Return the (x, y) coordinate for the center point of the cell that contains the specified text.  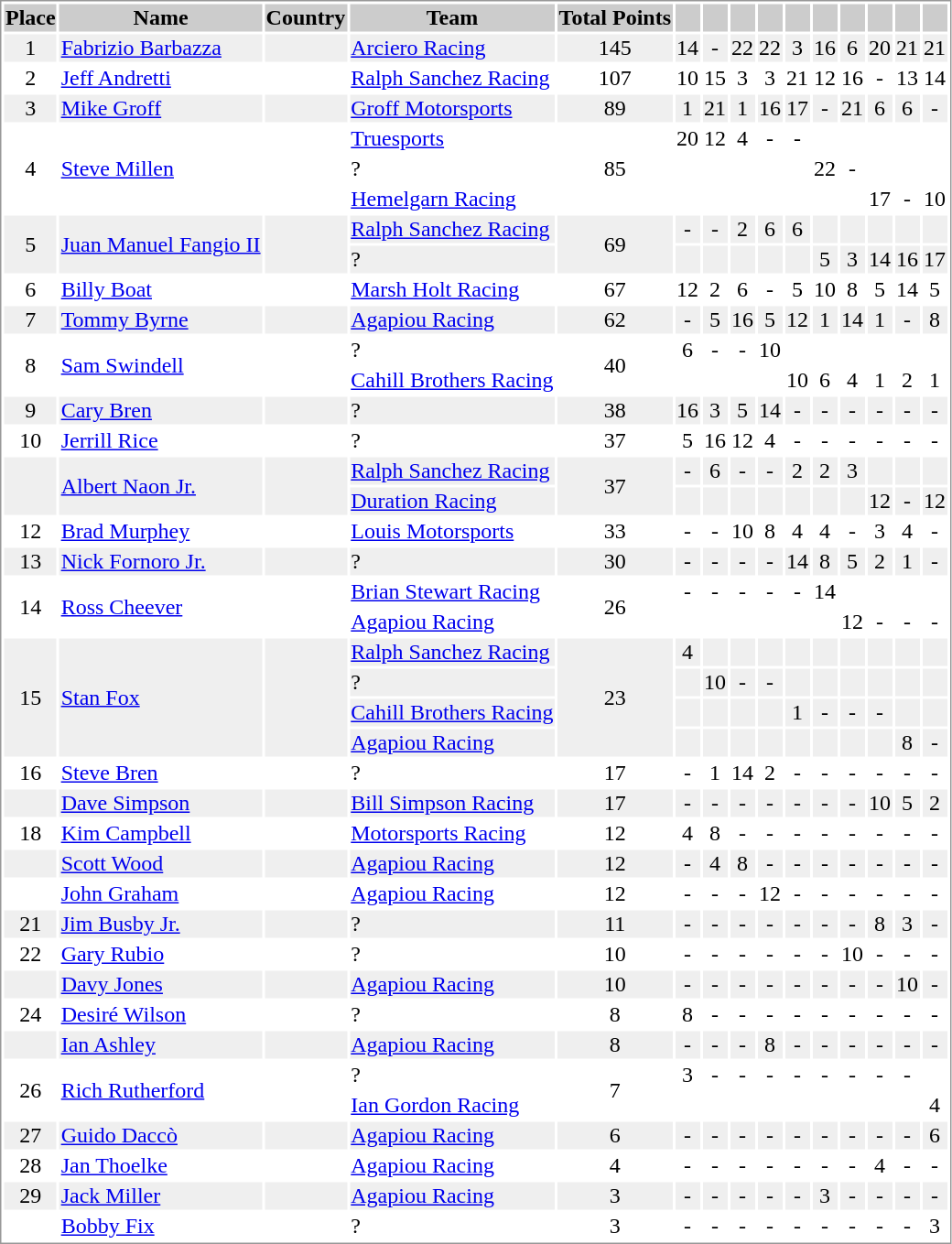
Mike Groff (161, 109)
Juan Manuel Fangio II (161, 245)
Billy Boat (161, 290)
Jerrill Rice (161, 440)
Name (161, 17)
Sam Swindell (161, 366)
62 (615, 319)
11 (615, 924)
107 (615, 78)
Desiré Wilson (161, 1015)
40 (615, 366)
Place (30, 17)
Bill Simpson Racing (452, 803)
Duration Racing (452, 501)
Team (452, 17)
Scott Wood (161, 863)
Arciero Racing (452, 49)
Brian Stewart Racing (452, 592)
27 (30, 1136)
Total Points (615, 17)
John Graham (161, 894)
Davy Jones (161, 984)
18 (30, 834)
89 (615, 109)
Jan Thoelke (161, 1165)
Bobby Fix (161, 1226)
Ross Cheever (161, 608)
Ian Gordon Racing (452, 1105)
Rich Rutherford (161, 1091)
Jack Miller (161, 1196)
145 (615, 49)
Groff Motorsports (452, 109)
Albert Naon Jr. (161, 487)
Gary Rubio (161, 955)
Cary Bren (161, 411)
Steve Millen (161, 168)
Marsh Holt Racing (452, 290)
Guido Daccò (161, 1136)
24 (30, 1015)
33 (615, 532)
Kim Campbell (161, 834)
Jeff Andretti (161, 78)
Tommy Byrne (161, 319)
Fabrizio Barbazza (161, 49)
Ian Ashley (161, 1044)
Louis Motorsports (452, 532)
Motorsports Racing (452, 834)
Jim Busby Jr. (161, 924)
9 (30, 411)
69 (615, 245)
Steve Bren (161, 773)
Dave Simpson (161, 803)
Stan Fox (161, 698)
Brad Murphey (161, 532)
38 (615, 411)
30 (615, 561)
Hemelgarn Racing (452, 199)
85 (615, 168)
Country (306, 17)
28 (30, 1165)
67 (615, 290)
Truesports (452, 138)
29 (30, 1196)
23 (615, 698)
Nick Fornoro Jr. (161, 561)
